Return the (x, y) coordinate for the center point of the cell that contains the specified text.  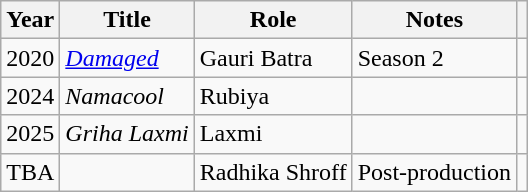
TBA (30, 172)
Griha Laxmi (127, 134)
Damaged (127, 58)
Title (127, 20)
Namacool (127, 96)
Role (273, 20)
Season 2 (434, 58)
Year (30, 20)
2024 (30, 96)
2020 (30, 58)
Gauri Batra (273, 58)
2025 (30, 134)
Radhika Shroff (273, 172)
Rubiya (273, 96)
Laxmi (273, 134)
Post-production (434, 172)
Notes (434, 20)
